Identify which cell holds the provided text, then report its [x, y] central coordinate. 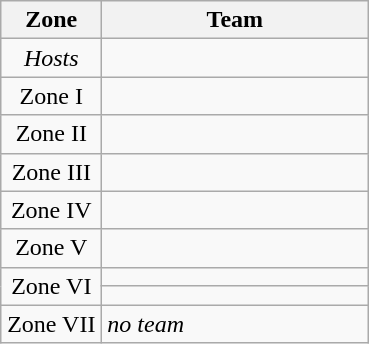
Zone IV [52, 210]
Zone [52, 20]
Team [235, 20]
no team [235, 324]
Zone VI [52, 286]
Zone VII [52, 324]
Zone II [52, 134]
Zone I [52, 96]
Hosts [52, 58]
Zone III [52, 172]
Zone V [52, 248]
